Identify which cell holds the provided text, then report its [X, Y] central coordinate. 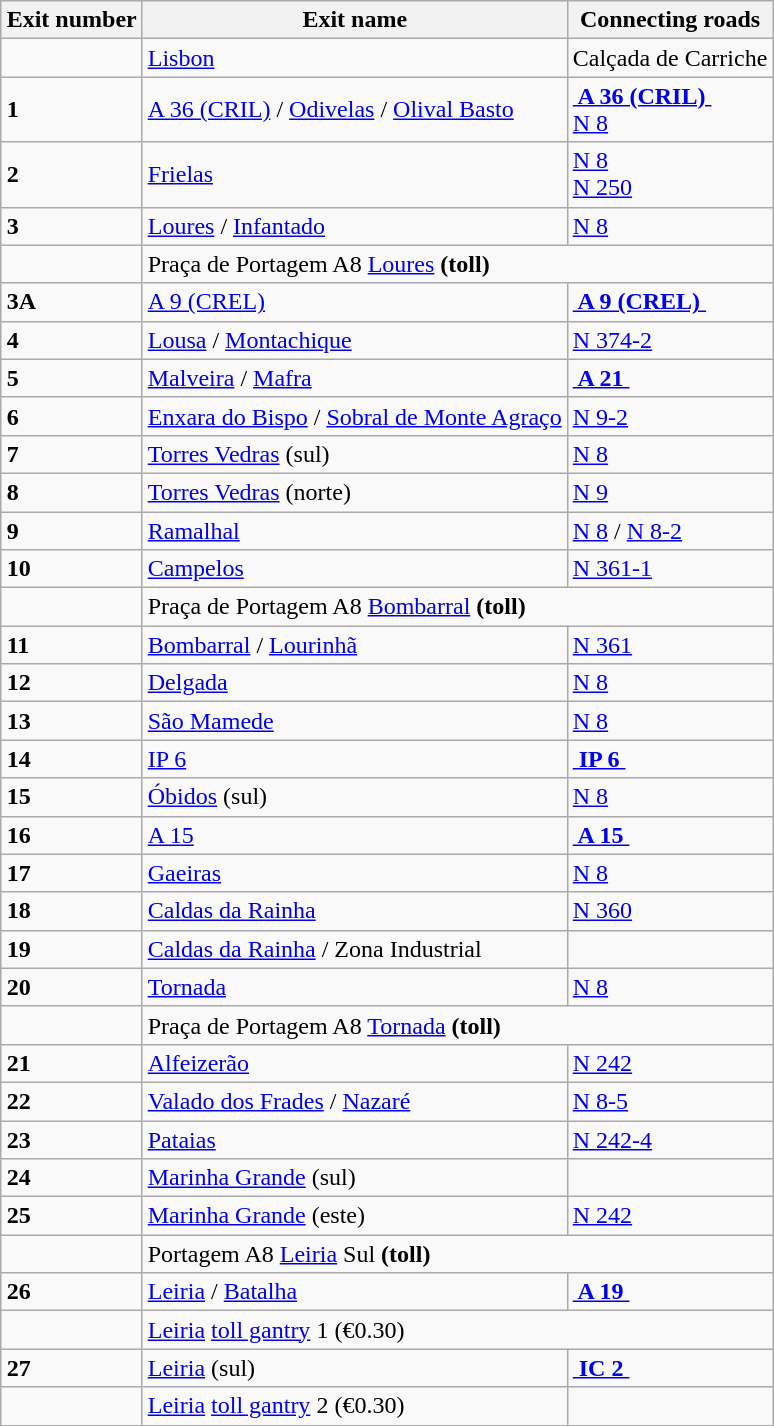
Caldas da Rainha / Zona Industrial [354, 949]
N 360 [670, 911]
Leiria / Batalha [354, 1292]
4 [72, 340]
Ramalhal [354, 531]
19 [72, 949]
N 242-4 [670, 1139]
Praça de Portagem A8 Bombarral (toll) [458, 607]
São Mamede [354, 721]
N 361 [670, 645]
16 [72, 835]
N 374-2 [670, 340]
Malveira / Mafra [354, 378]
Leiria (sul) [354, 1368]
Loures / Infantado [354, 226]
Frielas [354, 174]
Pataias [354, 1139]
Enxara do Bispo / Sobral de Monte Agraço [354, 416]
8 [72, 492]
Torres Vedras (norte) [354, 492]
10 [72, 569]
N 8 / N 8-2 [670, 531]
Praça de Portagem A8 Loures (toll) [458, 264]
Campelos [354, 569]
5 [72, 378]
Exit name [354, 20]
N 8-5 [670, 1101]
N 8 N 250 [670, 174]
A 19 [670, 1292]
Connecting roads [670, 20]
Lousa / Montachique [354, 340]
Bombarral / Lourinhã [354, 645]
Tornada [354, 987]
Lisbon [354, 58]
18 [72, 911]
Portagem A8 Leiria Sul (toll) [458, 1254]
N 361-1 [670, 569]
7 [72, 454]
A 36 (CRIL) / Odivelas / Olival Basto [354, 110]
Calçada de Carriche [670, 58]
Marinha Grande (sul) [354, 1178]
Marinha Grande (este) [354, 1216]
Leiria toll gantry 2 (€0.30) [354, 1406]
Delgada [354, 683]
13 [72, 721]
23 [72, 1139]
3 [72, 226]
21 [72, 1063]
Óbidos (sul) [354, 797]
Exit number [72, 20]
3A [72, 302]
2 [72, 174]
Torres Vedras (sul) [354, 454]
9 [72, 531]
Leiria toll gantry 1 (€0.30) [458, 1330]
Caldas da Rainha [354, 911]
Alfeizerão [354, 1063]
27 [72, 1368]
15 [72, 797]
N 9-2 [670, 416]
25 [72, 1216]
22 [72, 1101]
26 [72, 1292]
IC 2 [670, 1368]
Valado dos Frades / Nazaré [354, 1101]
A 21 [670, 378]
N 9 [670, 492]
6 [72, 416]
1 [72, 110]
A 36 (CRIL) N 8 [670, 110]
14 [72, 759]
12 [72, 683]
17 [72, 873]
20 [72, 987]
24 [72, 1178]
Gaeiras [354, 873]
Praça de Portagem A8 Tornada (toll) [458, 1025]
11 [72, 645]
